Pinpoint the cell where the given text exists, returning its [X, Y] midpoint coordinate. 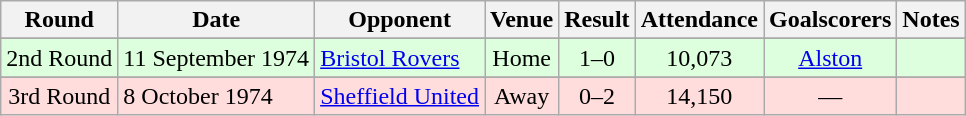
8 October 1974 [216, 96]
Date [216, 20]
Notes [931, 20]
14,150 [699, 96]
— [830, 96]
Result [597, 20]
Sheffield United [400, 96]
Venue [522, 20]
11 September 1974 [216, 58]
Home [522, 58]
Alston [830, 58]
1–0 [597, 58]
0–2 [597, 96]
Away [522, 96]
3rd Round [60, 96]
Goalscorers [830, 20]
Attendance [699, 20]
2nd Round [60, 58]
Round [60, 20]
10,073 [699, 58]
Bristol Rovers [400, 58]
Opponent [400, 20]
